Determine the (x, y) coordinate at the center of the cell enclosing the given text.  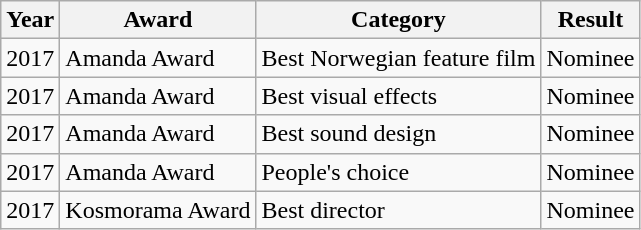
People's choice (398, 172)
Award (158, 20)
Result (590, 20)
Best visual effects (398, 96)
Year (30, 20)
Category (398, 20)
Best Norwegian feature film (398, 58)
Best sound design (398, 134)
Best director (398, 210)
Kosmorama Award (158, 210)
